Return [X, Y] of the center of cell containing provided text 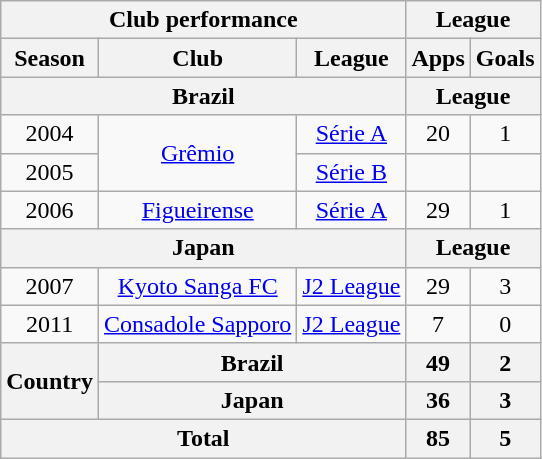
Country [50, 381]
85 [438, 438]
Total [204, 438]
7 [438, 324]
Club performance [204, 20]
36 [438, 400]
0 [505, 324]
Grêmio [197, 153]
Figueirense [197, 210]
2011 [50, 324]
20 [438, 134]
5 [505, 438]
Apps [438, 58]
49 [438, 362]
2005 [50, 172]
2 [505, 362]
2006 [50, 210]
Club [197, 58]
Season [50, 58]
Kyoto Sanga FC [197, 286]
Goals [505, 58]
Série B [352, 172]
Consadole Sapporo [197, 324]
2007 [50, 286]
2004 [50, 134]
